Capture the cell that displays the provided text and extract its (X, Y) central coordinate. 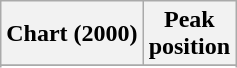
Peakposition (189, 34)
Chart (2000) (72, 34)
